From the cell containing the given text, extract its center point as [x, y] coordinate. 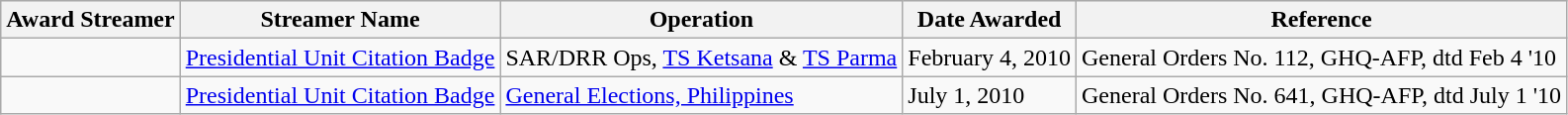
General Elections, Philippines [702, 95]
February 4, 2010 [990, 57]
Reference [1321, 20]
Streamer Name [340, 20]
Date Awarded [990, 20]
SAR/DRR Ops, TS Ketsana & TS Parma [702, 57]
General Orders No. 641, GHQ-AFP, dtd July 1 '10 [1321, 95]
Operation [702, 20]
Award Streamer [91, 20]
July 1, 2010 [990, 95]
General Orders No. 112, GHQ-AFP, dtd Feb 4 '10 [1321, 57]
